Search for the cell housing the specified text and yield its (x, y) center coordinate. 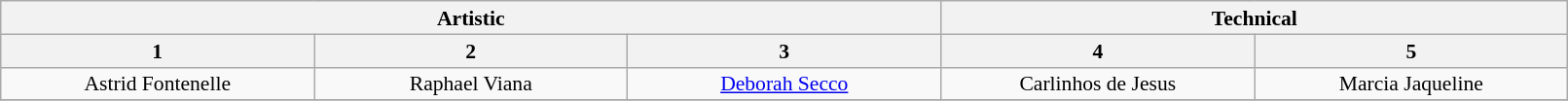
Raphael Viana (471, 84)
2 (471, 50)
4 (1098, 50)
5 (1411, 50)
Artistic (471, 17)
1 (158, 50)
Marcia Jaqueline (1411, 84)
3 (784, 50)
Astrid Fontenelle (158, 84)
Deborah Secco (784, 84)
Carlinhos de Jesus (1098, 84)
Technical (1255, 17)
